Output the [X, Y] coordinate of the center of the cell containing the given text.  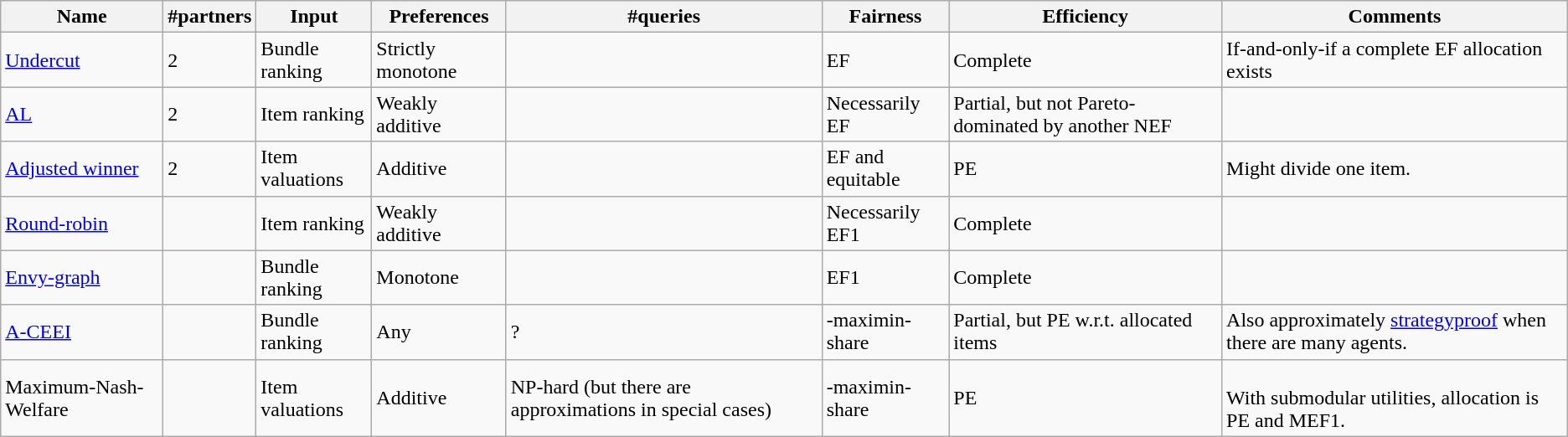
Efficiency [1086, 17]
EF [885, 60]
Fairness [885, 17]
Maximum-Nash-Welfare [82, 398]
Strictly monotone [439, 60]
Input [314, 17]
Round-robin [82, 223]
#partners [209, 17]
With submodular utilities, allocation is PE and MEF1. [1395, 398]
Partial, but not Pareto-dominated by another NEF [1086, 114]
Comments [1395, 17]
Envy-graph [82, 278]
Necessarily EF [885, 114]
Partial, but PE w.r.t. allocated items [1086, 332]
Monotone [439, 278]
Name [82, 17]
EF1 [885, 278]
A-CEEI [82, 332]
If-and-only-if a complete EF allocation exists [1395, 60]
EF and equitable [885, 169]
? [663, 332]
AL [82, 114]
NP-hard (but there are approximations in special cases) [663, 398]
#queries [663, 17]
Adjusted winner [82, 169]
Also approximately strategyproof when there are many agents. [1395, 332]
Necessarily EF1 [885, 223]
Undercut [82, 60]
Preferences [439, 17]
Might divide one item. [1395, 169]
Any [439, 332]
